Pinpoint the cell where the given text exists, returning its (x, y) midpoint coordinate. 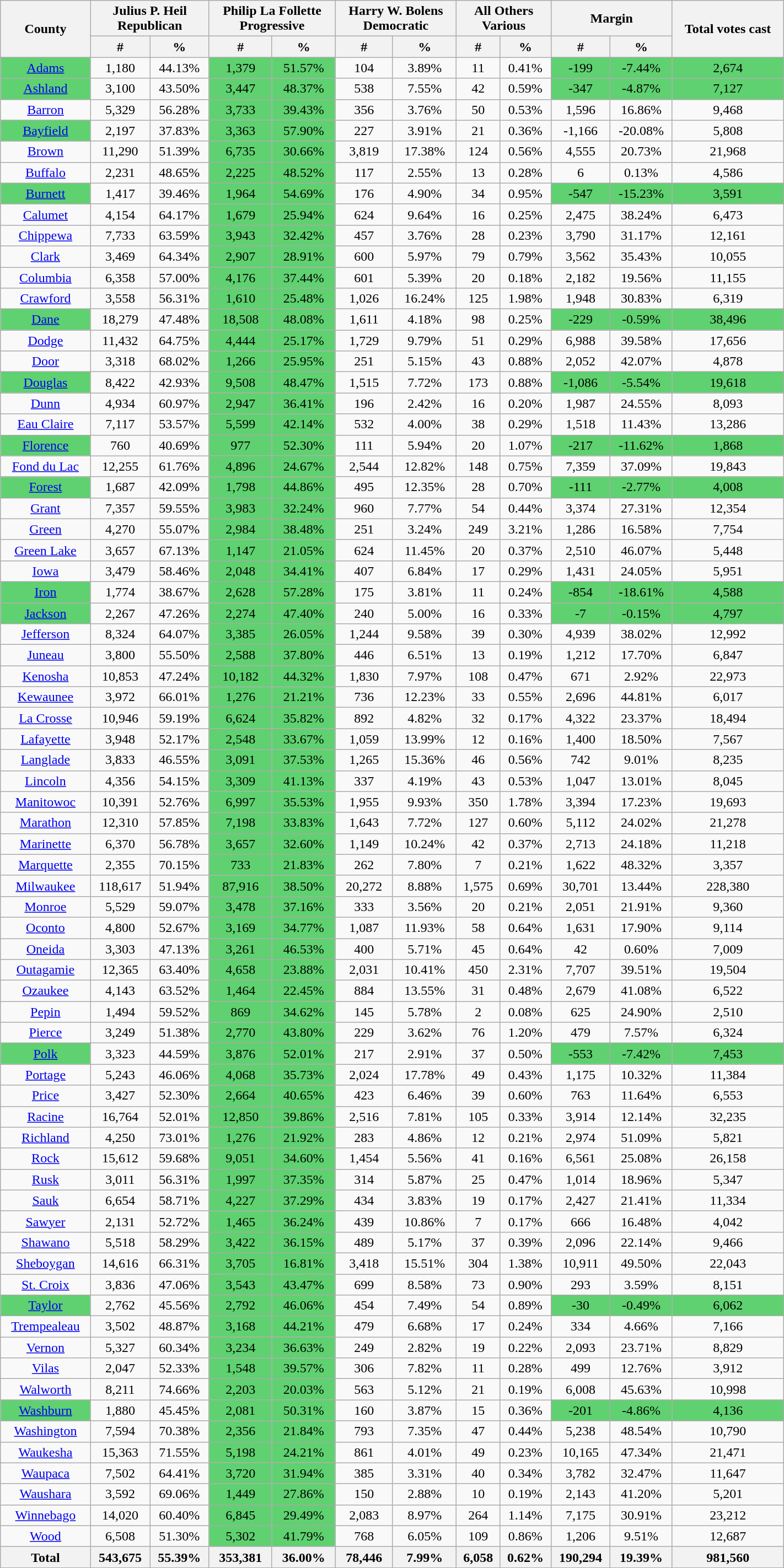
2,203 (240, 1389)
5,821 (728, 1138)
0.69% (525, 886)
5,599 (240, 424)
Dane (45, 320)
58.29% (180, 1242)
Vernon (45, 1348)
1,955 (364, 802)
47.26% (180, 613)
4,143 (120, 991)
Columbia (45, 277)
19,693 (728, 802)
Total (45, 1557)
48.54% (641, 1431)
47.48% (180, 320)
36.41% (303, 403)
2,355 (120, 865)
12,354 (728, 508)
11,155 (728, 277)
9.79% (425, 341)
3,790 (580, 235)
64.17% (180, 214)
175 (364, 592)
17,656 (728, 341)
2,713 (580, 844)
12,365 (120, 970)
127 (478, 823)
55.39% (180, 1557)
4.82% (425, 718)
44.13% (180, 68)
46 (478, 760)
Ozaukee (45, 991)
1,417 (120, 193)
4,154 (120, 214)
4,270 (120, 529)
2,093 (580, 1348)
4,008 (728, 487)
3,819 (364, 152)
55.50% (180, 655)
12,161 (728, 235)
625 (580, 1012)
-854 (580, 592)
59.52% (180, 1012)
21,968 (728, 152)
21.41% (641, 1200)
24.21% (303, 1452)
-0.49% (641, 1306)
64.75% (180, 341)
66.01% (180, 697)
2,356 (240, 1431)
32,235 (728, 1117)
22,973 (728, 676)
3.83% (425, 1200)
457 (364, 235)
1,948 (580, 299)
2,081 (240, 1410)
3,943 (240, 235)
34.60% (303, 1159)
54.15% (180, 781)
861 (364, 1452)
41 (478, 1159)
892 (364, 718)
6.84% (425, 571)
1,631 (580, 928)
2,984 (240, 529)
6.05% (425, 1536)
3,592 (120, 1494)
5.56% (425, 1159)
190,294 (580, 1557)
1,087 (364, 928)
5,518 (120, 1242)
7.77% (425, 508)
36.63% (303, 1348)
10.24% (425, 844)
1,515 (364, 382)
14,020 (120, 1515)
Iron (45, 592)
20.73% (641, 152)
1,400 (580, 739)
4,800 (120, 928)
47.40% (303, 613)
3,469 (120, 256)
3.24% (425, 529)
4.90% (425, 193)
-229 (580, 320)
9,508 (240, 382)
8.58% (425, 1285)
2,225 (240, 173)
7.35% (425, 1431)
2,083 (364, 1515)
6,845 (240, 1515)
5.15% (425, 362)
32.24% (303, 508)
3,309 (240, 781)
3,705 (240, 1263)
407 (364, 571)
1.98% (525, 299)
48.52% (303, 173)
42.09% (180, 487)
2,588 (240, 655)
699 (364, 1285)
Waushara (45, 1494)
16.58% (641, 529)
22.45% (303, 991)
2,516 (364, 1117)
7,754 (728, 529)
262 (364, 865)
6,370 (120, 844)
7,175 (580, 1515)
10,853 (120, 676)
2.55% (425, 173)
Oneida (45, 949)
6.46% (425, 1096)
150 (364, 1494)
17.23% (641, 802)
26,158 (728, 1159)
-0.15% (641, 613)
39.86% (303, 1117)
Fond du Lac (45, 466)
3,357 (728, 865)
52.33% (180, 1368)
46.07% (641, 550)
-347 (580, 89)
Margin (611, 19)
3,782 (580, 1473)
36.15% (303, 1242)
3,479 (120, 571)
1,449 (240, 1494)
1,286 (580, 529)
2,131 (120, 1221)
Harry W. BolensDemocratic (396, 19)
6,319 (728, 299)
3,914 (580, 1117)
6,058 (478, 1557)
Sheboygan (45, 1263)
Wood (45, 1536)
3,447 (240, 89)
52.17% (180, 739)
4,250 (120, 1138)
Florence (45, 445)
111 (364, 445)
Lafayette (45, 739)
3,833 (120, 760)
3,091 (240, 760)
42.93% (180, 382)
4,939 (580, 634)
40.69% (180, 445)
7,009 (728, 949)
666 (580, 1221)
109 (478, 1536)
2,197 (120, 131)
3,234 (240, 1348)
3.62% (425, 1033)
-15.23% (641, 193)
38.02% (641, 634)
446 (364, 655)
Manitowoc (45, 802)
304 (478, 1263)
1,679 (240, 214)
6,654 (120, 1200)
Marquette (45, 865)
11.93% (425, 928)
18,279 (120, 320)
Richland (45, 1138)
1,265 (364, 760)
960 (364, 508)
6,017 (728, 697)
-2.77% (641, 487)
15.36% (425, 760)
-18.61% (641, 592)
19.56% (641, 277)
2,031 (364, 970)
Green (45, 529)
0.22% (525, 1348)
39.43% (303, 110)
St. Croix (45, 1285)
12,850 (240, 1117)
-547 (580, 193)
763 (580, 1096)
1,059 (364, 739)
28.91% (303, 256)
Dunn (45, 403)
-217 (580, 445)
334 (580, 1327)
5.78% (425, 1012)
13.55% (425, 991)
Philip La FolletteProgressive (272, 19)
38.50% (303, 886)
4,176 (240, 277)
34.62% (303, 1012)
Burnett (45, 193)
78,446 (364, 1557)
6,358 (120, 277)
5,808 (728, 131)
20,272 (364, 886)
39.46% (180, 193)
16.48% (641, 1221)
2,231 (120, 173)
3.87% (425, 1410)
21.21% (303, 697)
42.14% (303, 424)
54.69% (303, 193)
2,947 (240, 403)
10.41% (425, 970)
563 (364, 1389)
9.93% (425, 802)
Shawano (45, 1242)
1.20% (525, 1033)
10,391 (120, 802)
7.49% (425, 1306)
48.08% (303, 320)
2 (478, 1012)
6.51% (425, 655)
31.17% (641, 235)
196 (364, 403)
5,327 (120, 1348)
3,385 (240, 634)
353,381 (240, 1557)
39.58% (641, 341)
48.47% (303, 382)
3.21% (525, 529)
0.59% (525, 89)
35.82% (303, 718)
30.83% (641, 299)
47 (478, 1431)
Kenosha (45, 676)
4,136 (728, 1410)
6,624 (240, 718)
736 (364, 697)
-1,166 (580, 131)
67.13% (180, 550)
23.37% (641, 718)
9.51% (641, 1536)
33 (478, 697)
39.51% (641, 970)
Price (45, 1096)
9,360 (728, 907)
11,432 (120, 341)
869 (240, 1012)
Taylor (45, 1306)
1,026 (364, 299)
52.72% (180, 1221)
4,586 (728, 173)
7,357 (120, 508)
20.03% (303, 1389)
76 (478, 1033)
-7.44% (641, 68)
10.86% (425, 1221)
Winnebago (45, 1515)
48.37% (303, 89)
2.88% (425, 1494)
499 (580, 1368)
7,359 (580, 466)
30.66% (303, 152)
-553 (580, 1054)
11,384 (728, 1075)
6,522 (728, 991)
227 (364, 131)
Lincoln (45, 781)
8,045 (728, 781)
1,774 (120, 592)
3,303 (120, 949)
6,988 (580, 341)
15,363 (120, 1452)
Rusk (45, 1179)
11,334 (728, 1200)
981,560 (728, 1557)
71.55% (180, 1452)
2,024 (364, 1075)
18.96% (641, 1179)
760 (120, 445)
21,471 (728, 1452)
32.47% (641, 1473)
24.02% (641, 823)
44.59% (180, 1054)
145 (364, 1012)
1.38% (525, 1263)
176 (364, 193)
31 (478, 991)
543,675 (120, 1557)
356 (364, 110)
Langlade (45, 760)
2.42% (425, 403)
1,964 (240, 193)
7,733 (120, 235)
0.62% (525, 1557)
30,701 (580, 886)
15.51% (425, 1263)
2,475 (580, 214)
32 (478, 718)
6,735 (240, 152)
10.32% (641, 1075)
8,324 (120, 634)
350 (478, 802)
51.30% (180, 1536)
21.92% (303, 1138)
2,974 (580, 1138)
1,175 (580, 1075)
4,797 (728, 613)
43.47% (303, 1285)
60.34% (180, 1348)
64.07% (180, 634)
10,055 (728, 256)
9,051 (240, 1159)
293 (580, 1285)
Rock (45, 1159)
Outagamie (45, 970)
19.39% (641, 1557)
Adams (45, 68)
2,674 (728, 68)
1,798 (240, 487)
Calumet (45, 214)
3,591 (728, 193)
2,047 (120, 1368)
-0.59% (641, 320)
7.97% (425, 676)
454 (364, 1306)
-5.54% (641, 382)
12,310 (120, 823)
9.58% (425, 634)
51.38% (180, 1033)
23.88% (303, 970)
5.87% (425, 1179)
-7 (580, 613)
5,201 (728, 1494)
117 (364, 173)
0.86% (525, 1536)
58.46% (180, 571)
63.40% (180, 970)
2,548 (240, 739)
3.56% (425, 907)
9,114 (728, 928)
All OthersVarious (504, 19)
4.00% (425, 424)
2,051 (580, 907)
7,453 (728, 1054)
400 (364, 949)
3.59% (641, 1285)
45 (478, 949)
1,830 (364, 676)
118,617 (120, 886)
532 (364, 424)
10,998 (728, 1389)
0.89% (525, 1306)
1,212 (580, 655)
55.07% (180, 529)
-1,086 (580, 382)
733 (240, 865)
1,518 (580, 424)
6,008 (580, 1389)
2,770 (240, 1033)
21.91% (641, 907)
49.50% (641, 1263)
884 (364, 991)
Jefferson (45, 634)
3.81% (425, 592)
41.20% (641, 1494)
70.38% (180, 1431)
173 (478, 382)
48.65% (180, 173)
25.48% (303, 299)
9,466 (728, 1242)
46.53% (303, 949)
13.44% (641, 886)
35.43% (641, 256)
3,323 (120, 1054)
Monroe (45, 907)
13.01% (641, 781)
3,543 (240, 1285)
1,729 (364, 341)
450 (478, 970)
Marinette (45, 844)
11,218 (728, 844)
Eau Claire (45, 424)
-111 (580, 487)
19,618 (728, 382)
36.00% (303, 1557)
4,555 (580, 152)
104 (364, 68)
Chippewa (45, 235)
24.55% (641, 403)
8.97% (425, 1515)
108 (478, 676)
11.64% (641, 1096)
3,562 (580, 256)
46.55% (180, 760)
12,687 (728, 1536)
Door (45, 362)
2.31% (525, 970)
8,211 (120, 1389)
87,916 (240, 886)
57.00% (180, 277)
47.24% (180, 676)
39.57% (303, 1368)
3,836 (120, 1285)
7.82% (425, 1368)
4,356 (120, 781)
4,878 (728, 362)
10,911 (580, 1263)
14,616 (120, 1263)
5.97% (425, 256)
19,504 (728, 970)
21.84% (303, 1431)
Pierce (45, 1033)
Buffalo (45, 173)
70.15% (180, 865)
7,198 (240, 823)
385 (364, 1473)
3,394 (580, 802)
4,658 (240, 970)
1.07% (525, 445)
12.76% (641, 1368)
6,508 (120, 1536)
38,496 (728, 320)
44.21% (303, 1327)
1,244 (364, 634)
34.77% (303, 928)
10,790 (728, 1431)
32.60% (303, 844)
105 (478, 1117)
5,329 (120, 110)
2,427 (580, 1200)
3.31% (425, 1473)
37.16% (303, 907)
34 (478, 193)
2,664 (240, 1096)
4,934 (120, 403)
26.05% (303, 634)
37.83% (180, 131)
64.34% (180, 256)
4.01% (425, 1452)
3,972 (120, 697)
-30 (580, 1306)
56.78% (180, 844)
-4.86% (641, 1410)
4,444 (240, 341)
57.85% (180, 823)
18.50% (641, 739)
-199 (580, 68)
25.17% (303, 341)
1,868 (728, 445)
Bayfield (45, 131)
24.67% (303, 466)
240 (364, 613)
64.41% (180, 1473)
Crawford (45, 299)
2,096 (580, 1242)
1,622 (580, 865)
2,544 (364, 466)
Iowa (45, 571)
17.38% (425, 152)
51 (478, 341)
Marathon (45, 823)
42.07% (641, 362)
0.13% (641, 173)
1,997 (240, 1179)
7,594 (120, 1431)
7,127 (728, 89)
1,464 (240, 991)
228,380 (728, 886)
47.34% (641, 1452)
Polk (45, 1054)
63.59% (180, 235)
3,363 (240, 131)
43.50% (180, 89)
Barron (45, 110)
3,100 (120, 89)
51.39% (180, 152)
Clark (45, 256)
124 (478, 152)
24.05% (641, 571)
38.48% (303, 529)
4,068 (240, 1075)
495 (364, 487)
10,182 (240, 676)
Waupaca (45, 1473)
5,302 (240, 1536)
21.83% (303, 865)
53.57% (180, 424)
44.86% (303, 487)
5.00% (425, 613)
7,117 (120, 424)
6,997 (240, 802)
7,567 (728, 739)
7,166 (728, 1327)
5.71% (425, 949)
489 (364, 1242)
12.23% (425, 697)
160 (364, 1410)
2,052 (580, 362)
Juneau (45, 655)
County (45, 29)
3,733 (240, 110)
1,610 (240, 299)
306 (364, 1368)
Milwaukee (45, 886)
10,165 (580, 1452)
58.71% (180, 1200)
423 (364, 1096)
40.65% (303, 1096)
6,062 (728, 1306)
8,422 (120, 382)
Racine (45, 1117)
600 (364, 256)
2.91% (425, 1054)
16.86% (641, 110)
6 (580, 173)
-20.08% (641, 131)
13,286 (728, 424)
3,418 (364, 1263)
2,048 (240, 571)
35.53% (303, 802)
3,168 (240, 1327)
2,792 (240, 1306)
337 (364, 781)
8,093 (728, 403)
38.24% (641, 214)
8,151 (728, 1285)
43.80% (303, 1033)
60.40% (180, 1515)
57.28% (303, 592)
8,829 (728, 1348)
24.90% (641, 1012)
3,427 (120, 1096)
671 (580, 676)
1,379 (240, 68)
Washburn (45, 1410)
1,047 (580, 781)
8,235 (728, 760)
35.73% (303, 1075)
2,267 (120, 613)
34.41% (303, 571)
538 (364, 89)
30.91% (641, 1515)
11.43% (641, 424)
264 (478, 1515)
40 (478, 1473)
768 (364, 1536)
4,322 (580, 718)
0.41% (525, 68)
73.01% (180, 1138)
51.09% (641, 1138)
2,182 (580, 277)
13.99% (425, 739)
17.70% (641, 655)
12.82% (425, 466)
9.64% (425, 214)
Pepin (45, 1012)
Trempealeau (45, 1327)
27.31% (641, 508)
37.29% (303, 1200)
50 (478, 110)
3,011 (120, 1179)
5.12% (425, 1389)
-201 (580, 1410)
La Crosse (45, 718)
Waukesha (45, 1452)
36.24% (303, 1221)
-4.87% (641, 89)
15 (478, 1410)
4.86% (425, 1138)
0.95% (525, 193)
56.28% (180, 110)
Douglas (45, 382)
3,261 (240, 949)
16.81% (303, 1263)
52.67% (180, 928)
1,454 (364, 1159)
37.35% (303, 1179)
Ashland (45, 89)
51.57% (303, 68)
48.32% (641, 865)
2,696 (580, 697)
7.99% (425, 1557)
12,992 (728, 634)
60.97% (180, 403)
2,907 (240, 256)
1,880 (120, 1410)
Jackson (45, 613)
37.44% (303, 277)
1,014 (580, 1179)
50.31% (303, 1410)
6,473 (728, 214)
4.18% (425, 320)
0.18% (525, 277)
125 (478, 299)
1,266 (240, 362)
19,843 (728, 466)
-7.42% (641, 1054)
4,896 (240, 466)
73 (478, 1285)
434 (364, 1200)
1,987 (580, 403)
5,347 (728, 1179)
742 (580, 760)
41.13% (303, 781)
11,290 (120, 152)
6,847 (728, 655)
Grant (45, 508)
2,679 (580, 991)
25 (478, 1179)
33.83% (303, 823)
12.35% (425, 487)
Portage (45, 1075)
4.66% (641, 1327)
29.49% (303, 1515)
5,198 (240, 1452)
1,548 (240, 1368)
Sawyer (45, 1221)
4,042 (728, 1221)
52.76% (180, 802)
6,553 (728, 1096)
Vilas (45, 1368)
11.45% (425, 550)
3,502 (120, 1327)
793 (364, 1431)
229 (364, 1033)
68.02% (180, 362)
10 (478, 1494)
5,243 (120, 1075)
1.78% (525, 802)
41.79% (303, 1536)
59.68% (180, 1159)
5,448 (728, 550)
Green Lake (45, 550)
33.67% (303, 739)
48.87% (180, 1327)
0.30% (525, 634)
1,465 (240, 1221)
1,643 (364, 823)
2,762 (120, 1306)
314 (364, 1179)
3,169 (240, 928)
38.67% (180, 592)
98 (478, 320)
3,374 (580, 508)
5,951 (728, 571)
6,324 (728, 1033)
977 (240, 445)
7.57% (641, 1033)
-11.62% (641, 445)
0.48% (525, 991)
51.94% (180, 886)
Forest (45, 487)
1,180 (120, 68)
27.86% (303, 1494)
Julius P. HeilRepublican (150, 19)
17.90% (641, 928)
25.94% (303, 214)
3,249 (120, 1033)
Oconto (45, 928)
1,687 (120, 487)
3.91% (425, 131)
21,278 (728, 823)
1,431 (580, 571)
59.55% (180, 508)
22,043 (728, 1263)
32.42% (303, 235)
5.94% (425, 445)
333 (364, 907)
4,588 (728, 592)
148 (478, 466)
283 (364, 1138)
7,707 (580, 970)
0.50% (525, 1054)
66.31% (180, 1263)
1,147 (240, 550)
3,983 (240, 508)
69.06% (180, 1494)
0.43% (525, 1075)
9.01% (641, 760)
37.09% (641, 466)
1,206 (580, 1536)
12.14% (641, 1117)
3,912 (728, 1368)
2,274 (240, 613)
3,800 (120, 655)
16,764 (120, 1117)
79 (478, 256)
3,720 (240, 1473)
47.13% (180, 949)
15,612 (120, 1159)
3.89% (425, 68)
31.94% (303, 1473)
3,948 (120, 739)
12,255 (120, 466)
0.39% (525, 1242)
21.05% (303, 550)
1,494 (120, 1012)
23,212 (728, 1515)
25.08% (641, 1159)
Brown (45, 152)
18,508 (240, 320)
1,575 (478, 886)
7.80% (425, 865)
0.79% (525, 256)
5,529 (120, 907)
2.82% (425, 1348)
59.07% (180, 907)
37.80% (303, 655)
24.18% (641, 844)
439 (364, 1221)
0.08% (525, 1012)
4,227 (240, 1200)
38 (478, 424)
7.81% (425, 1117)
3,558 (120, 299)
16.24% (425, 299)
41.08% (641, 991)
0.90% (525, 1285)
6.68% (425, 1327)
217 (364, 1054)
57.90% (303, 131)
59.19% (180, 718)
45.45% (180, 1410)
2,143 (580, 1494)
1,611 (364, 320)
0.20% (525, 403)
2.92% (641, 676)
5,112 (580, 823)
25.95% (303, 362)
Total votes cast (728, 29)
5.17% (425, 1242)
18,494 (728, 718)
58 (478, 928)
1,149 (364, 844)
74.66% (180, 1389)
1.14% (525, 1515)
10,946 (120, 718)
0.70% (525, 487)
44.81% (641, 697)
Walworth (45, 1389)
2,628 (240, 592)
0.34% (525, 1473)
Washington (45, 1431)
3,876 (240, 1054)
63.52% (180, 991)
0.55% (525, 697)
61.76% (180, 466)
11,647 (728, 1473)
17.78% (425, 1075)
47.06% (180, 1285)
Dodge (45, 341)
3,318 (120, 362)
3,478 (240, 907)
8.88% (425, 886)
Kewaunee (45, 697)
23.71% (641, 1348)
5.39% (425, 277)
44.32% (303, 676)
5,238 (580, 1431)
45.56% (180, 1306)
3,422 (240, 1242)
22.14% (641, 1242)
37.53% (303, 760)
7,502 (120, 1473)
7.55% (425, 89)
1,596 (580, 110)
9,468 (728, 110)
0.75% (525, 466)
4.19% (425, 781)
45.63% (641, 1389)
601 (364, 277)
6,561 (580, 1159)
Sauk (45, 1200)
